Determine the [x, y] coordinate at the center of the cell enclosing the given text.  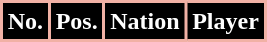
No. [26, 22]
Nation [145, 22]
Pos. [76, 22]
Player [226, 22]
